Pinpoint the cell where the given text exists, returning its [x, y] midpoint coordinate. 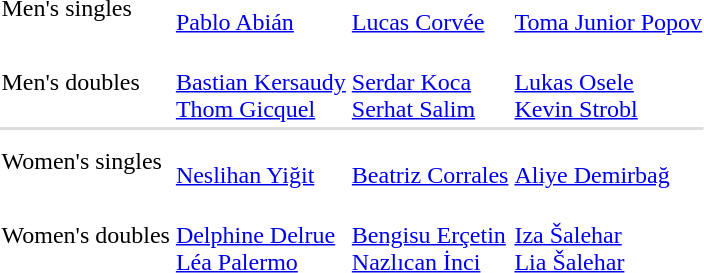
Serdar KocaSerhat Salim [430, 82]
Women's singles [86, 162]
Beatriz Corrales [430, 162]
Lukas OseleKevin Strobl [608, 82]
Men's doubles [86, 82]
Neslihan Yiğit [260, 162]
Aliye Demirbağ [608, 162]
Bastian KersaudyThom Gicquel [260, 82]
